Identify which cell holds the provided text, then report its (X, Y) central coordinate. 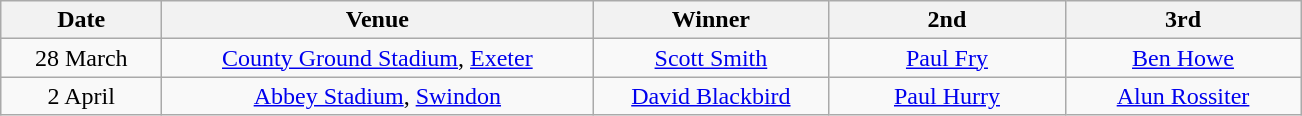
Abbey Stadium, Swindon (378, 96)
Winner (711, 20)
Venue (378, 20)
28 March (82, 58)
Ben Howe (1183, 58)
Scott Smith (711, 58)
2nd (947, 20)
3rd (1183, 20)
Date (82, 20)
Alun Rossiter (1183, 96)
2 April (82, 96)
Paul Hurry (947, 96)
Paul Fry (947, 58)
David Blackbird (711, 96)
County Ground Stadium, Exeter (378, 58)
